For the text-containing cell, return its midpoint in [X, Y] coordinate format. 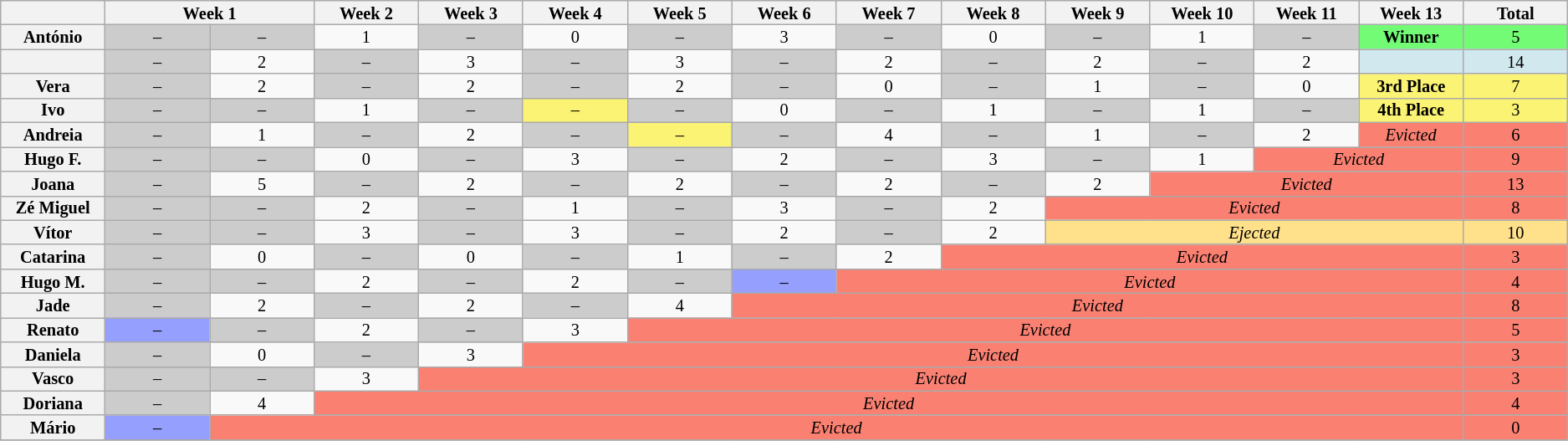
Jade [54, 305]
13 [1515, 182]
Zé Miguel [54, 208]
9 [1515, 159]
Winner [1412, 37]
4th Place [1412, 110]
Week 13 [1412, 12]
Andreia [54, 134]
Ivo [54, 110]
Total [1515, 12]
Hugo M. [54, 281]
10 [1515, 233]
Mário [54, 427]
14 [1515, 62]
Week 7 [888, 12]
Catarina [54, 256]
Renato [54, 330]
Doriana [54, 403]
Week 11 [1306, 12]
Week 6 [784, 12]
Joana [54, 182]
Week 5 [679, 12]
Week 8 [993, 12]
Week 10 [1203, 12]
Week 4 [575, 12]
Week 3 [470, 12]
Ejected [1254, 233]
Vera [54, 85]
Week 2 [366, 12]
6 [1515, 134]
7 [1515, 85]
3rd Place [1412, 85]
Daniela [54, 355]
António [54, 37]
Hugo F. [54, 159]
Vasco [54, 378]
Week 9 [1097, 12]
Week 1 [210, 12]
Vítor [54, 233]
